From the cell containing the given text, extract its center point as (X, Y) coordinate. 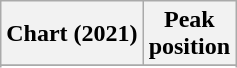
Chart (2021) (72, 34)
Peakposition (189, 34)
